Extract the [x, y] coordinate from the center of the cell holding the provided text.  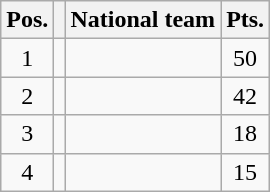
15 [246, 172]
50 [246, 58]
3 [28, 134]
Pts. [246, 20]
1 [28, 58]
Pos. [28, 20]
4 [28, 172]
National team [143, 20]
2 [28, 96]
42 [246, 96]
18 [246, 134]
